Identify which cell holds the provided text, then report its (x, y) central coordinate. 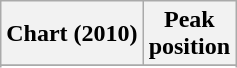
Peakposition (189, 34)
Chart (2010) (72, 34)
